Locate the cell with the specified text and output its (x, y) center coordinate. 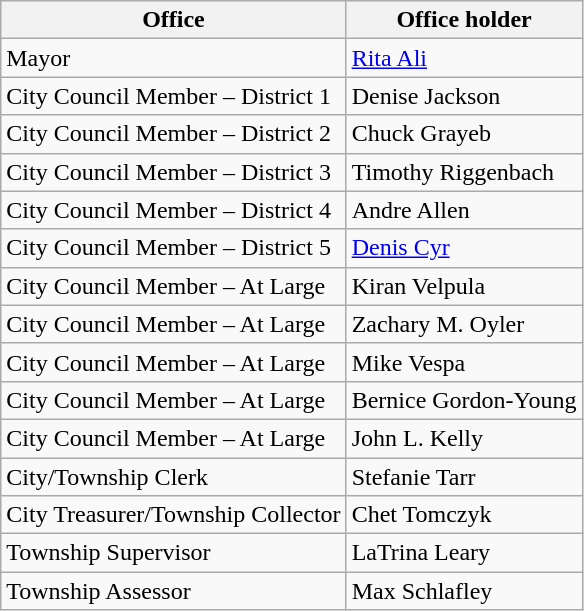
John L. Kelly (464, 438)
Denis Cyr (464, 248)
City/Township Clerk (174, 477)
Kiran Velpula (464, 286)
City Council Member – District 1 (174, 96)
Timothy Riggenbach (464, 172)
Rita Ali (464, 58)
City Council Member – District 2 (174, 134)
City Council Member – District 3 (174, 172)
Office holder (464, 20)
Chet Tomczyk (464, 515)
Denise Jackson (464, 96)
Max Schlafley (464, 591)
Office (174, 20)
Township Supervisor (174, 553)
City Treasurer/Township Collector (174, 515)
Zachary M. Oyler (464, 324)
Mike Vespa (464, 362)
Mayor (174, 58)
City Council Member – District 4 (174, 210)
Stefanie Tarr (464, 477)
City Council Member – District 5 (174, 248)
Bernice Gordon-Young (464, 400)
Township Assessor (174, 591)
LaTrina Leary (464, 553)
Andre Allen (464, 210)
Chuck Grayeb (464, 134)
